Detect which cell encompasses the target text, then output its [X, Y] center coordinate. 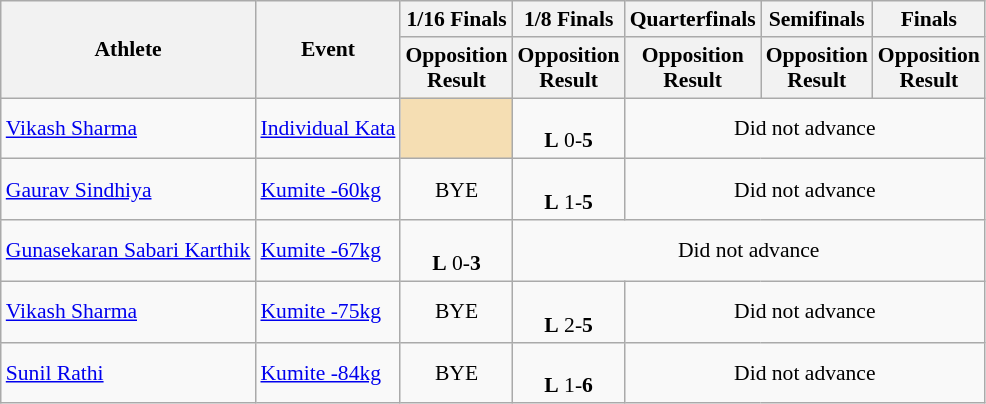
L 1-6 [569, 372]
Kumite -84kg [328, 372]
Individual Kata [328, 128]
Sunil Rathi [128, 372]
Athlete [128, 50]
L 2-5 [569, 312]
Semifinals [817, 19]
Event [328, 50]
L 1-5 [569, 190]
Quarterfinals [693, 19]
L 0-5 [569, 128]
1/8 Finals [569, 19]
Gaurav Sindhiya [128, 190]
L 0-3 [456, 250]
Gunasekaran Sabari Karthik [128, 250]
Kumite -75kg [328, 312]
1/16 Finals [456, 19]
Finals [929, 19]
Kumite -60kg [328, 190]
Kumite -67kg [328, 250]
